Return [x, y] of the center of cell containing provided text 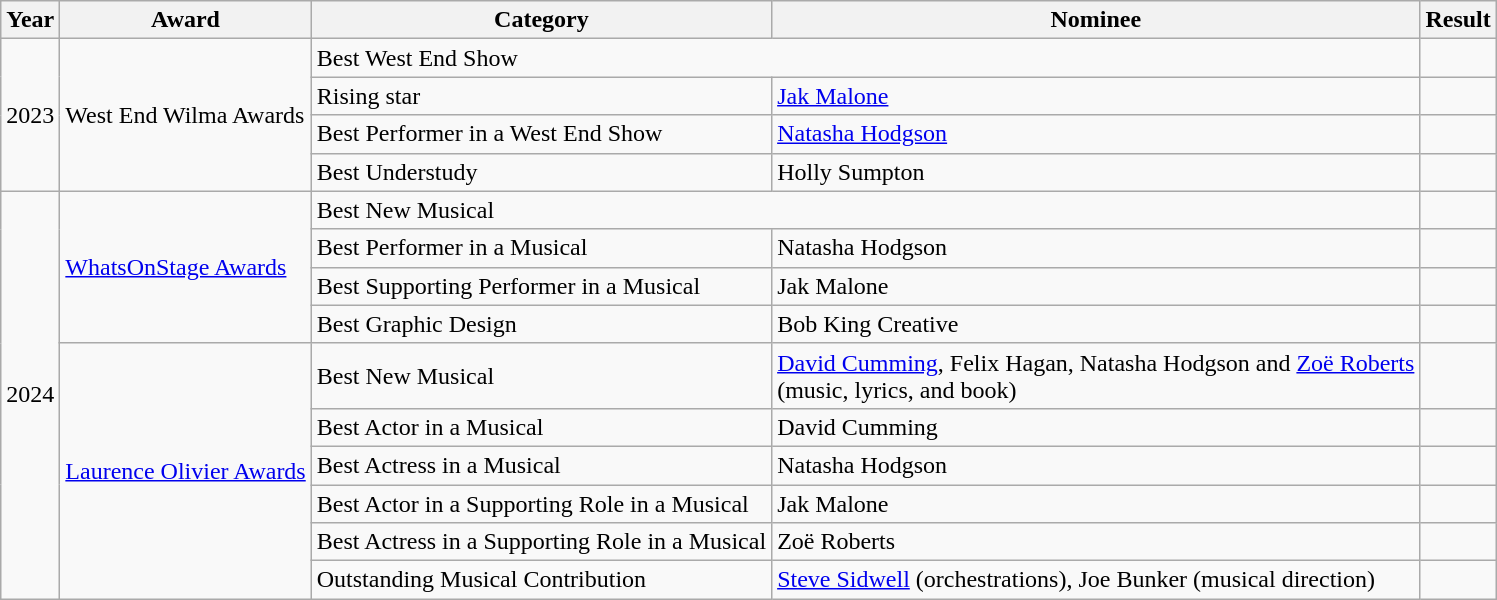
Outstanding Musical Contribution [541, 580]
Best Actor in a Supporting Role in a Musical [541, 503]
Best Supporting Performer in a Musical [541, 286]
2023 [30, 115]
Best Performer in a West End Show [541, 134]
Best Actor in a Musical [541, 427]
Holly Sumpton [1096, 172]
Zoë Roberts [1096, 542]
Bob King Creative [1096, 324]
2024 [30, 395]
David Cumming, Felix Hagan, Natasha Hodgson and Zoë Roberts(music, lyrics, and book) [1096, 376]
Nominee [1096, 20]
Best Understudy [541, 172]
Steve Sidwell (orchestrations), Joe Bunker (musical direction) [1096, 580]
Best West End Show [866, 58]
Rising star [541, 96]
Year [30, 20]
West End Wilma Awards [186, 115]
David Cumming [1096, 427]
Category [541, 20]
Best Actress in a Supporting Role in a Musical [541, 542]
WhatsOnStage Awards [186, 267]
Result [1458, 20]
Laurence Olivier Awards [186, 470]
Best Graphic Design [541, 324]
Award [186, 20]
Best Performer in a Musical [541, 248]
Best Actress in a Musical [541, 465]
